Scan for the cell matching the given text and deliver its [x, y] coordinate at center. 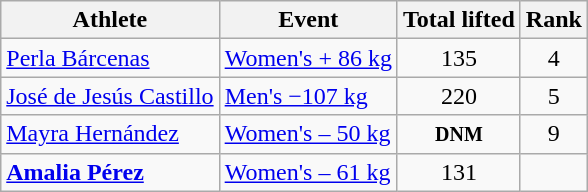
Perla Bárcenas [110, 58]
Women's – 61 kg [308, 172]
220 [458, 96]
Athlete [110, 20]
Mayra Hernández [110, 134]
Amalia Pérez [110, 172]
135 [458, 58]
131 [458, 172]
5 [554, 96]
Men's −107 kg [308, 96]
Women's – 50 kg [308, 134]
9 [554, 134]
Event [308, 20]
José de Jesús Castillo [110, 96]
Women's + 86 kg [308, 58]
Total lifted [458, 20]
DNM [458, 134]
4 [554, 58]
Rank [554, 20]
